Locate the cell with the specified text and output its [X, Y] center coordinate. 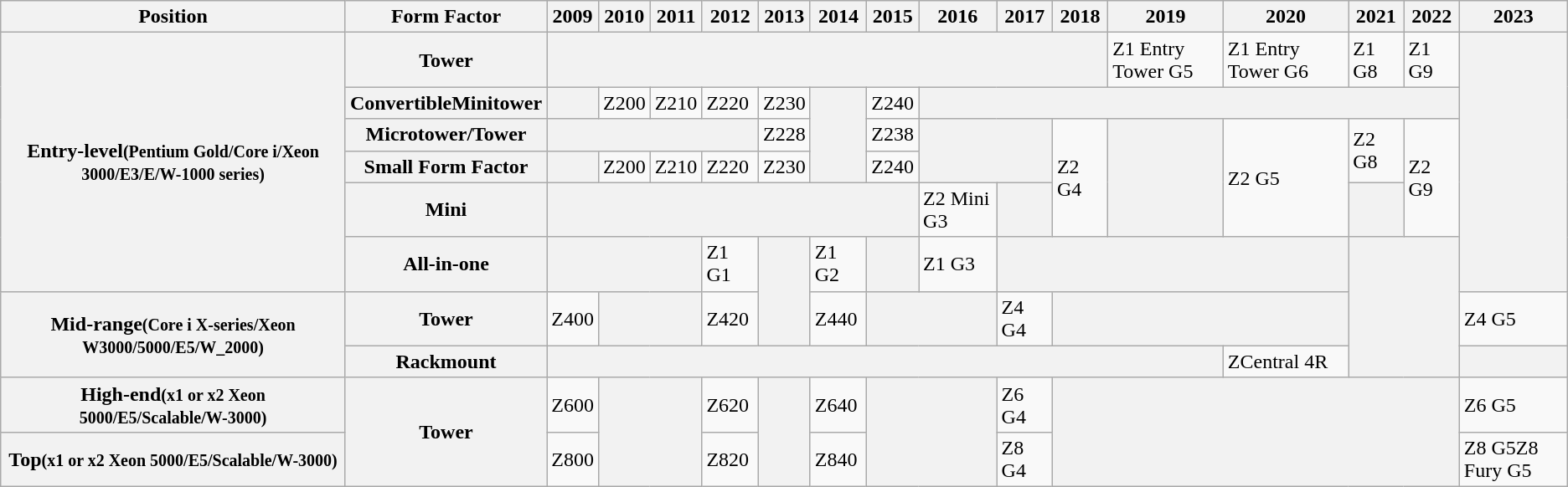
Z6 G4 [1024, 405]
Z400 [573, 318]
2017 [1024, 17]
Z2 G8 [1376, 151]
Z1 G8 [1376, 60]
ConvertibleMinitower [446, 103]
2013 [784, 17]
Z8 G5Z8 Fury G5 [1513, 459]
Z420 [730, 318]
Mini [446, 209]
Z1 G3 [958, 264]
2011 [676, 17]
Z8 G4 [1024, 459]
Mid-range(Core i X-series/Xeon W3000/5000/E5/W_2000) [173, 335]
Z2 G9 [1431, 177]
Z1 G2 [838, 264]
2021 [1376, 17]
Z2 Mini G3 [958, 209]
ZCentral 4R [1285, 361]
Position [173, 17]
Z800 [573, 459]
Z1 Entry Tower G6 [1285, 60]
Z600 [573, 405]
Z1 G1 [730, 264]
2012 [730, 17]
2010 [624, 17]
Z2 G4 [1080, 177]
2020 [1285, 17]
2014 [838, 17]
Z4 G5 [1513, 318]
Z840 [838, 459]
Z620 [730, 405]
2018 [1080, 17]
Z440 [838, 318]
High-end(x1 or x2 Xeon 5000/E5/Scalable/W-3000) [173, 405]
Rackmount [446, 361]
Z4 G4 [1024, 318]
Z1 Entry Tower G5 [1166, 60]
Microtower/Tower [446, 135]
Form Factor [446, 17]
Z820 [730, 459]
Z1 G9 [1431, 60]
Top(x1 or x2 Xeon 5000/E5/Scalable/W-3000) [173, 459]
Z238 [893, 135]
Small Form Factor [446, 167]
Entry-level(Pentium Gold/Core i/Xeon 3000/E3/E/W-1000 series) [173, 162]
Z228 [784, 135]
2016 [958, 17]
2009 [573, 17]
All-in-one [446, 264]
Z640 [838, 405]
2019 [1166, 17]
2015 [893, 17]
2023 [1513, 17]
2022 [1431, 17]
Z6 G5 [1513, 405]
Z2 G5 [1285, 177]
